Locate the cell with the specified text and output its (X, Y) center coordinate. 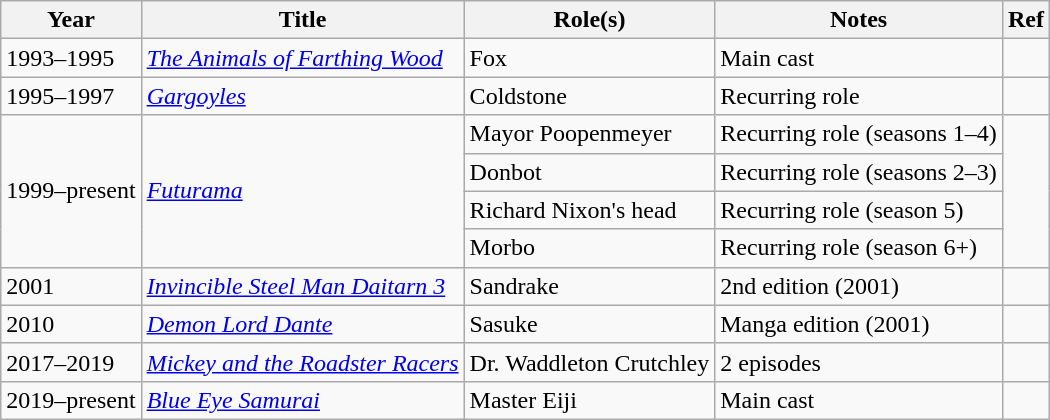
Recurring role (season 5) (859, 210)
2019–present (71, 400)
2017–2019 (71, 362)
Title (302, 20)
Blue Eye Samurai (302, 400)
Richard Nixon's head (590, 210)
2001 (71, 286)
Mayor Poopenmeyer (590, 134)
Sandrake (590, 286)
Mickey and the Roadster Racers (302, 362)
Recurring role (season 6+) (859, 248)
Sasuke (590, 324)
Invincible Steel Man Daitarn 3 (302, 286)
The Animals of Farthing Wood (302, 58)
1999–present (71, 191)
Gargoyles (302, 96)
Recurring role (seasons 1–4) (859, 134)
Role(s) (590, 20)
Manga edition (2001) (859, 324)
2 episodes (859, 362)
2nd edition (2001) (859, 286)
Recurring role (859, 96)
Master Eiji (590, 400)
Donbot (590, 172)
Notes (859, 20)
Dr. Waddleton Crutchley (590, 362)
1993–1995 (71, 58)
Demon Lord Dante (302, 324)
Fox (590, 58)
Futurama (302, 191)
1995–1997 (71, 96)
Recurring role (seasons 2–3) (859, 172)
Year (71, 20)
Ref (1026, 20)
Morbo (590, 248)
2010 (71, 324)
Coldstone (590, 96)
